Scan for the cell matching the given text and deliver its (X, Y) coordinate at center. 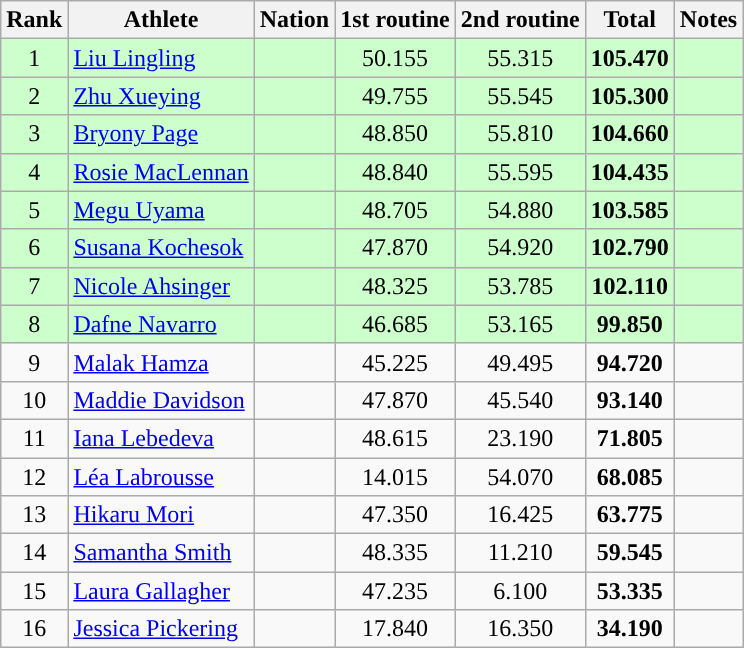
68.085 (630, 477)
12 (34, 477)
6 (34, 248)
48.325 (396, 286)
14 (34, 553)
49.755 (396, 96)
55.810 (520, 134)
2 (34, 96)
102.110 (630, 286)
59.545 (630, 553)
104.660 (630, 134)
63.775 (630, 515)
Liu Lingling (161, 58)
Maddie Davidson (161, 400)
1 (34, 58)
2nd routine (520, 20)
14.015 (396, 477)
45.225 (396, 362)
Jessica Pickering (161, 629)
Laura Gallagher (161, 591)
55.315 (520, 58)
11 (34, 438)
46.685 (396, 324)
45.540 (520, 400)
1st routine (396, 20)
71.805 (630, 438)
Dafne Navarro (161, 324)
104.435 (630, 172)
4 (34, 172)
48.705 (396, 210)
Samantha Smith (161, 553)
11.210 (520, 553)
105.300 (630, 96)
99.850 (630, 324)
55.595 (520, 172)
53.165 (520, 324)
55.545 (520, 96)
Athlete (161, 20)
9 (34, 362)
Zhu Xueying (161, 96)
102.790 (630, 248)
47.235 (396, 591)
48.850 (396, 134)
15 (34, 591)
16.350 (520, 629)
53.785 (520, 286)
Malak Hamza (161, 362)
5 (34, 210)
3 (34, 134)
6.100 (520, 591)
23.190 (520, 438)
10 (34, 400)
53.335 (630, 591)
Rank (34, 20)
49.495 (520, 362)
8 (34, 324)
Nicole Ahsinger (161, 286)
Total (630, 20)
17.840 (396, 629)
Nation (294, 20)
Notes (708, 20)
Susana Kochesok (161, 248)
48.615 (396, 438)
94.720 (630, 362)
Bryony Page (161, 134)
Megu Uyama (161, 210)
105.470 (630, 58)
13 (34, 515)
93.140 (630, 400)
47.350 (396, 515)
Léa Labrousse (161, 477)
50.155 (396, 58)
16 (34, 629)
103.585 (630, 210)
48.335 (396, 553)
34.190 (630, 629)
54.920 (520, 248)
7 (34, 286)
48.840 (396, 172)
Rosie MacLennan (161, 172)
54.880 (520, 210)
Iana Lebedeva (161, 438)
54.070 (520, 477)
16.425 (520, 515)
Hikaru Mori (161, 515)
